For the text-containing cell, return its midpoint in (X, Y) coordinate format. 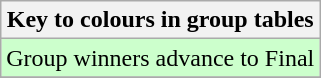
Key to colours in group tables (160, 20)
Group winners advance to Final (160, 58)
